Extract the [x, y] coordinate from the center of the cell holding the provided text.  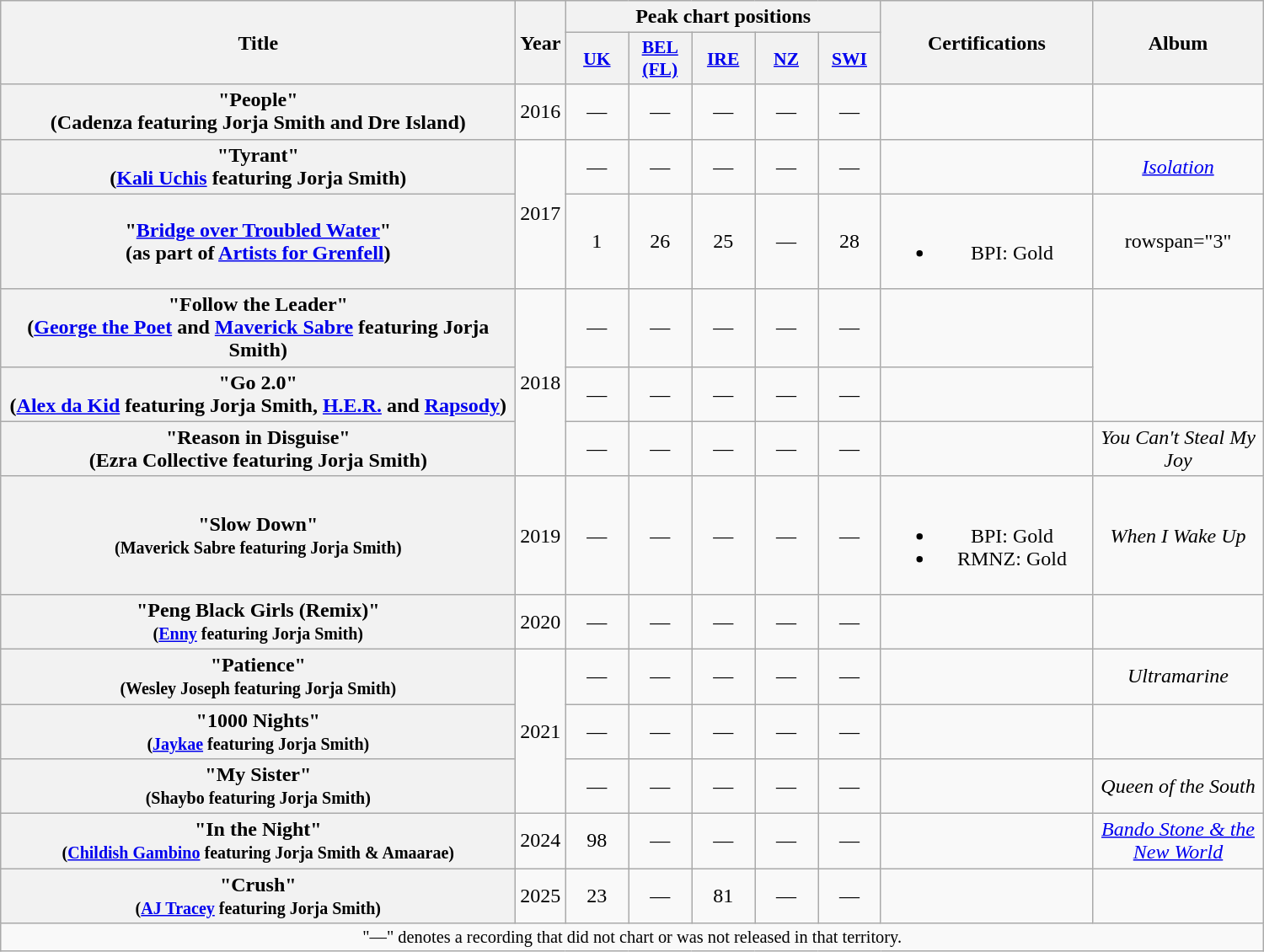
Bando Stone & the New World [1178, 841]
NZ [787, 59]
IRE [723, 59]
BEL(FL) [661, 59]
Isolation [1178, 167]
"My Sister"(Shaybo featuring Jorja Smith) [258, 787]
BPI: Gold [986, 241]
SWI [849, 59]
Queen of the South [1178, 787]
2021 [541, 731]
"Crush"(AJ Tracey featuring Jorja Smith) [258, 896]
BPI: GoldRMNZ: Gold [986, 535]
UK [597, 59]
25 [723, 241]
23 [597, 896]
2018 [541, 382]
"Go 2.0"(Alex da Kid featuring Jorja Smith, H.E.R. and Rapsody) [258, 394]
Certifications [986, 42]
2025 [541, 896]
"Patience"(Wesley Joseph featuring Jorja Smith) [258, 676]
26 [661, 241]
2017 [541, 214]
"Reason in Disguise"(Ezra Collective featuring Jorja Smith) [258, 448]
"Follow the Leader"(George the Poet and Maverick Sabre featuring Jorja Smith) [258, 328]
"Peng Black Girls (Remix)"(Enny featuring Jorja Smith) [258, 622]
2019 [541, 535]
Ultramarine [1178, 676]
"—" denotes a recording that did not chart or was not released in that territory. [632, 938]
"Tyrant"(Kali Uchis featuring Jorja Smith) [258, 167]
2016 [541, 111]
"1000 Nights"(Jaykae featuring Jorja Smith) [258, 731]
98 [597, 841]
81 [723, 896]
2024 [541, 841]
You Can't Steal My Joy [1178, 448]
28 [849, 241]
rowspan="3" [1178, 241]
"Bridge over Troubled Water"(as part of Artists for Grenfell) [258, 241]
When I Wake Up [1178, 535]
"Slow Down"(Maverick Sabre featuring Jorja Smith) [258, 535]
Title [258, 42]
Album [1178, 42]
"In the Night"(Childish Gambino featuring Jorja Smith & Amaarae) [258, 841]
Peak chart positions [723, 17]
"People"(Cadenza featuring Jorja Smith and Dre Island) [258, 111]
Year [541, 42]
2020 [541, 622]
1 [597, 241]
